Locate the cell with the specified text and output its (X, Y) center coordinate. 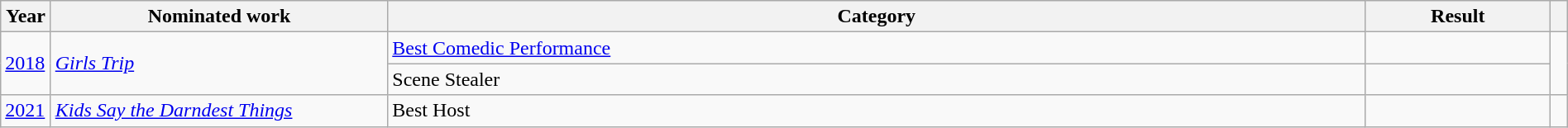
Year (26, 17)
2018 (26, 64)
Nominated work (219, 17)
Girls Trip (219, 64)
Kids Say the Darndest Things (219, 111)
Scene Stealer (877, 79)
2021 (26, 111)
Best Comedic Performance (877, 48)
Category (877, 17)
Best Host (877, 111)
Result (1458, 17)
